Locate the cell with the specified text and output its [x, y] center coordinate. 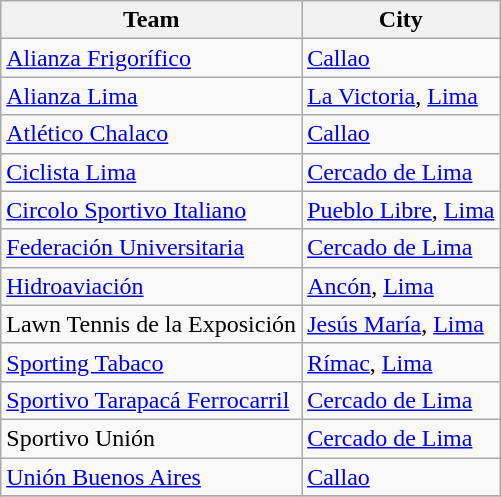
Ancón, Lima [401, 286]
Sporting Tabaco [152, 362]
Alianza Lima [152, 96]
City [401, 20]
Rímac, Lima [401, 362]
Sportivo Unión [152, 438]
Lawn Tennis de la Exposición [152, 324]
Team [152, 20]
Hidroaviación [152, 286]
Sportivo Tarapacá Ferrocarril [152, 400]
Pueblo Libre, Lima [401, 210]
Unión Buenos Aires [152, 477]
Alianza Frigorífico [152, 58]
La Victoria, Lima [401, 96]
Jesús María, Lima [401, 324]
Federación Universitaria [152, 248]
Circolo Sportivo Italiano [152, 210]
Ciclista Lima [152, 172]
Atlético Chalaco [152, 134]
